Return the [X, Y] coordinate for the center point of the cell that contains the specified text.  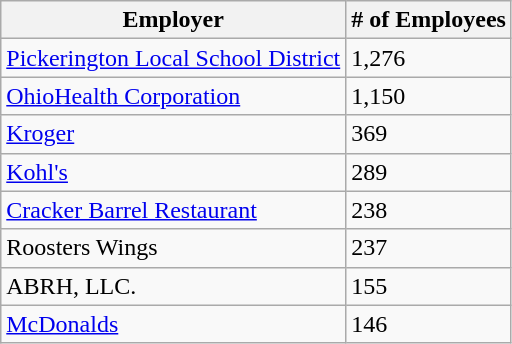
238 [429, 210]
OhioHealth Corporation [174, 96]
1,276 [429, 58]
146 [429, 324]
McDonalds [174, 324]
1,150 [429, 96]
Employer [174, 20]
Cracker Barrel Restaurant [174, 210]
# of Employees [429, 20]
289 [429, 172]
155 [429, 286]
Roosters Wings [174, 248]
Kohl's [174, 172]
ABRH, LLC. [174, 286]
Kroger [174, 134]
Pickerington Local School District [174, 58]
369 [429, 134]
237 [429, 248]
